Extract the [x, y] coordinate from the center of the cell holding the provided text.  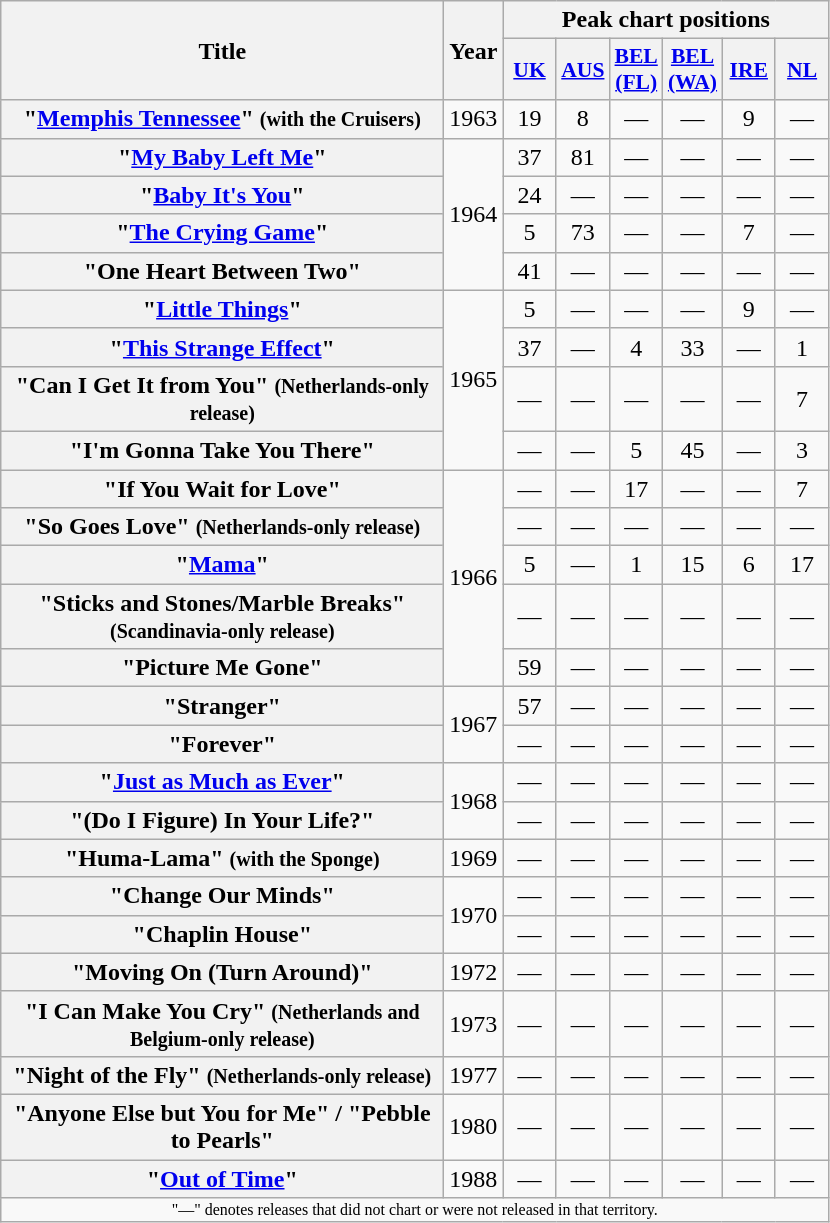
1988 [474, 1179]
15 [692, 565]
"Mama" [222, 565]
"Can I Get It from You" (Netherlands-only release) [222, 398]
1963 [474, 119]
4 [636, 347]
UK [530, 70]
"Picture Me Gone" [222, 668]
"The Crying Game" [222, 233]
1966 [474, 578]
1969 [474, 858]
"Just as Much as Ever" [222, 782]
73 [582, 233]
Peak chart positions [666, 20]
"Out of Time" [222, 1179]
IRE [748, 70]
"Little Things" [222, 309]
1972 [474, 972]
1968 [474, 801]
6 [748, 565]
"I Can Make You Cry" (Netherlands and Belgium-only release) [222, 1024]
1965 [474, 380]
"I'm Gonna Take You There" [222, 450]
"Baby It's You" [222, 195]
"One Heart Between Two" [222, 271]
"So Goes Love" (Netherlands-only release) [222, 527]
"Huma-Lama" (with the Sponge) [222, 858]
57 [530, 706]
45 [692, 450]
1967 [474, 725]
"Sticks and Stones/Marble Breaks" (Scandinavia-only release) [222, 616]
1970 [474, 915]
81 [582, 157]
"Forever" [222, 744]
"—" denotes releases that did not chart or were not released in that territory. [415, 1210]
1964 [474, 214]
19 [530, 119]
Year [474, 50]
"(Do I Figure) In Your Life?" [222, 820]
Title [222, 50]
1980 [474, 1126]
"Night of the Fly" (Netherlands-only release) [222, 1075]
59 [530, 668]
BEL (WA) [692, 70]
"Chaplin House" [222, 934]
"Change Our Minds" [222, 896]
AUS [582, 70]
41 [530, 271]
1977 [474, 1075]
8 [582, 119]
1973 [474, 1024]
33 [692, 347]
"My Baby Left Me" [222, 157]
"Anyone Else but You for Me" / "Pebble to Pearls" [222, 1126]
BEL (FL) [636, 70]
"If You Wait for Love" [222, 489]
"Stranger" [222, 706]
"Memphis Tennessee" (with the Cruisers) [222, 119]
"This Strange Effect" [222, 347]
"Moving On (Turn Around)" [222, 972]
3 [802, 450]
NL [802, 70]
24 [530, 195]
